Locate the cell with the specified text and output its [x, y] center coordinate. 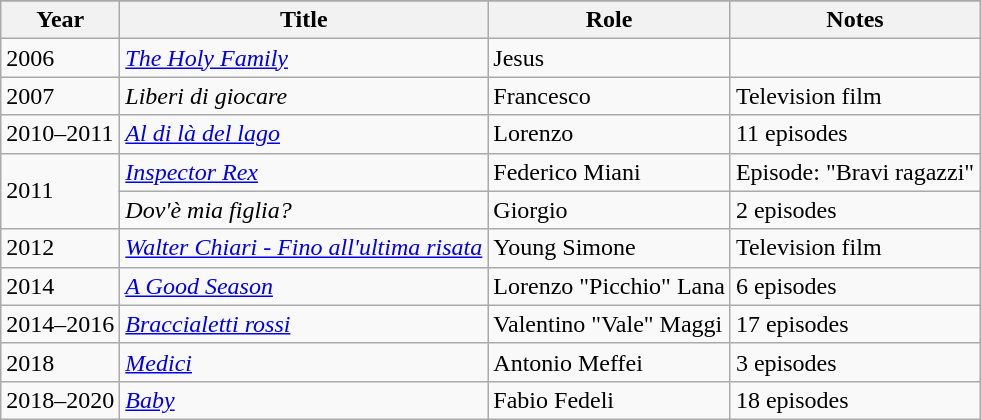
Role [610, 20]
Notes [854, 20]
Episode: "Bravi ragazzi" [854, 172]
2006 [60, 58]
Valentino "Vale" Maggi [610, 324]
2018 [60, 362]
Medici [304, 362]
Fabio Fedeli [610, 400]
Giorgio [610, 210]
Dov'è mia figlia? [304, 210]
6 episodes [854, 286]
Title [304, 20]
18 episodes [854, 400]
2011 [60, 191]
2010–2011 [60, 134]
Young Simone [610, 248]
Year [60, 20]
Liberi di giocare [304, 96]
3 episodes [854, 362]
Braccialetti rossi [304, 324]
2014–2016 [60, 324]
Al di là del lago [304, 134]
Francesco [610, 96]
2007 [60, 96]
A Good Season [304, 286]
2012 [60, 248]
Jesus [610, 58]
2014 [60, 286]
17 episodes [854, 324]
2018–2020 [60, 400]
Federico Miani [610, 172]
Lorenzo "Picchio" Lana [610, 286]
The Holy Family [304, 58]
Walter Chiari - Fino all'ultima risata [304, 248]
Baby [304, 400]
Lorenzo [610, 134]
11 episodes [854, 134]
Inspector Rex [304, 172]
Antonio Meffei [610, 362]
2 episodes [854, 210]
